Search for the cell housing the specified text and yield its (X, Y) center coordinate. 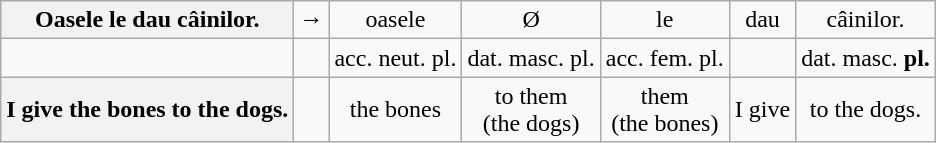
the bones (396, 110)
câinilor. (866, 20)
I give (762, 110)
acc. neut. pl. (396, 58)
le (664, 20)
to them(the dogs) (531, 110)
I give the bones to the dogs. (148, 110)
them(the bones) (664, 110)
Ø (531, 20)
Oasele le dau câinilor. (148, 20)
→ (312, 20)
oasele (396, 20)
acc. fem. pl. (664, 58)
dau (762, 20)
to the dogs. (866, 110)
